From the cell containing the given text, extract its center point as (X, Y) coordinate. 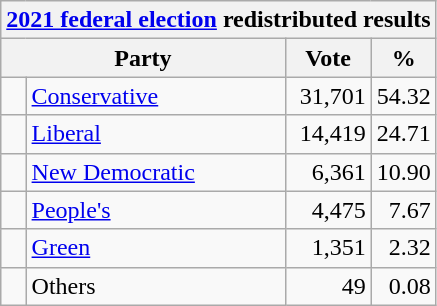
Vote (328, 58)
7.67 (404, 210)
2.32 (404, 248)
Others (156, 286)
2021 federal election redistributed results (218, 20)
1,351 (328, 248)
New Democratic (156, 172)
Green (156, 248)
10.90 (404, 172)
Conservative (156, 96)
49 (328, 286)
Party (143, 58)
People's (156, 210)
31,701 (328, 96)
14,419 (328, 134)
24.71 (404, 134)
% (404, 58)
Liberal (156, 134)
4,475 (328, 210)
54.32 (404, 96)
0.08 (404, 286)
6,361 (328, 172)
